Extract the (X, Y) coordinate from the center of the cell holding the provided text.  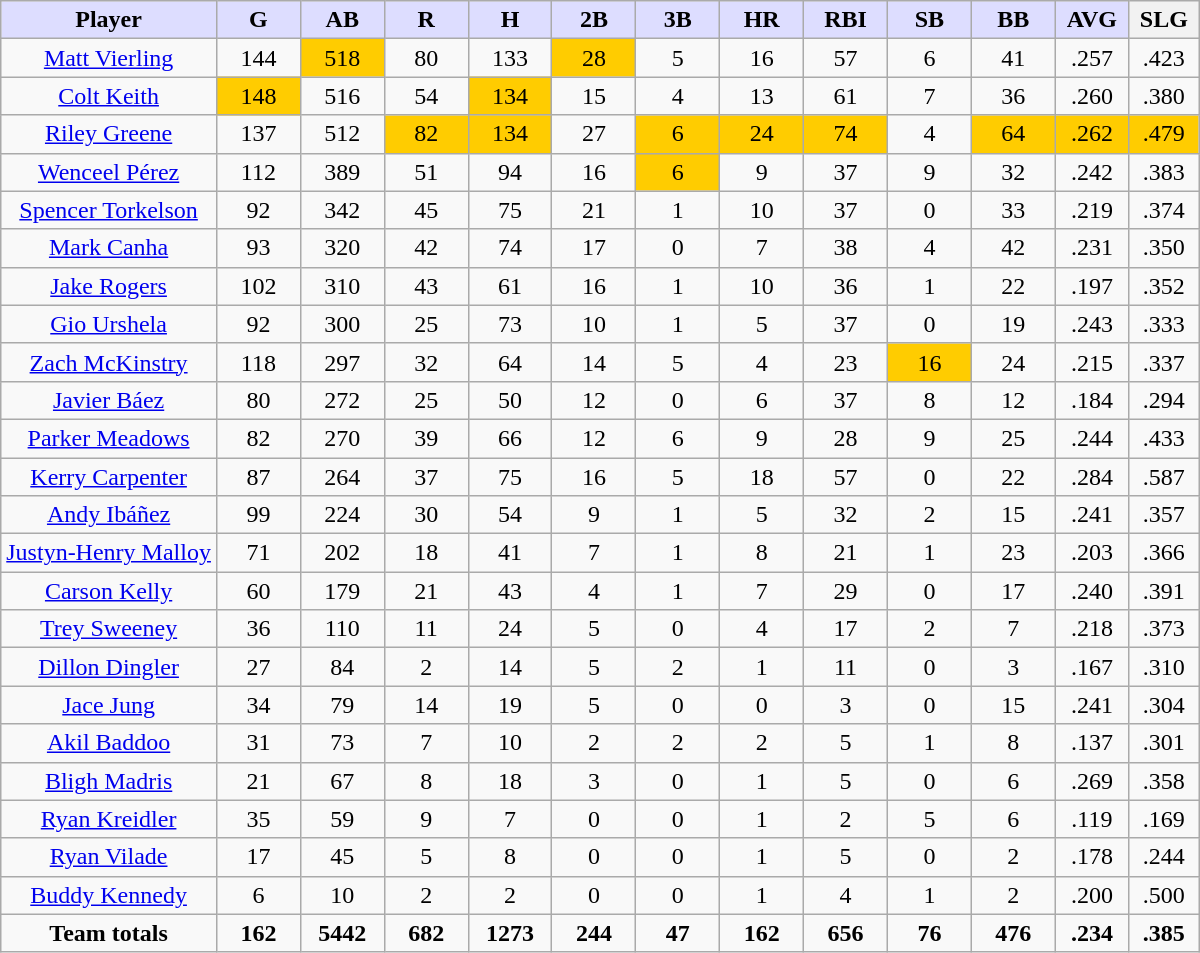
516 (342, 96)
99 (258, 515)
Riley Greene (109, 134)
110 (342, 629)
.350 (1164, 248)
179 (342, 591)
.284 (1092, 477)
476 (1013, 933)
38 (846, 248)
.169 (1164, 819)
.234 (1092, 933)
.500 (1164, 895)
202 (342, 553)
Andy Ibáñez (109, 515)
3B (678, 20)
30 (426, 515)
79 (342, 705)
Parker Meadows (109, 438)
.219 (1092, 210)
71 (258, 553)
270 (342, 438)
.294 (1164, 400)
.374 (1164, 210)
Ryan Vilade (109, 857)
66 (510, 438)
656 (846, 933)
Spencer Torkelson (109, 210)
137 (258, 134)
60 (258, 591)
76 (930, 933)
Player (109, 20)
RBI (846, 20)
224 (342, 515)
300 (342, 324)
.373 (1164, 629)
297 (342, 362)
Jake Rogers (109, 286)
.231 (1092, 248)
.197 (1092, 286)
94 (510, 172)
Mark Canha (109, 248)
Trey Sweeney (109, 629)
264 (342, 477)
.366 (1164, 553)
Buddy Kennedy (109, 895)
SLG (1164, 20)
682 (426, 933)
SB (930, 20)
.357 (1164, 515)
R (426, 20)
34 (258, 705)
133 (510, 58)
.260 (1092, 96)
.242 (1092, 172)
HR (762, 20)
.358 (1164, 781)
.137 (1092, 743)
13 (762, 96)
.301 (1164, 743)
244 (594, 933)
389 (342, 172)
47 (678, 933)
5442 (342, 933)
67 (342, 781)
.479 (1164, 134)
G (258, 20)
.215 (1092, 362)
320 (342, 248)
.262 (1092, 134)
Wenceel Pérez (109, 172)
.310 (1164, 667)
31 (258, 743)
35 (258, 819)
.240 (1092, 591)
Akil Baddoo (109, 743)
.383 (1164, 172)
Dillon Dingler (109, 667)
.333 (1164, 324)
.184 (1092, 400)
Justyn-Henry Malloy (109, 553)
.203 (1092, 553)
Bligh Madris (109, 781)
AB (342, 20)
.423 (1164, 58)
.200 (1092, 895)
Javier Báez (109, 400)
148 (258, 96)
.304 (1164, 705)
Zach McKinstry (109, 362)
518 (342, 58)
.243 (1092, 324)
39 (426, 438)
Ryan Kreidler (109, 819)
29 (846, 591)
.380 (1164, 96)
.433 (1164, 438)
512 (342, 134)
Team totals (109, 933)
.391 (1164, 591)
Matt Vierling (109, 58)
H (510, 20)
Jace Jung (109, 705)
93 (258, 248)
2B (594, 20)
Colt Keith (109, 96)
87 (258, 477)
310 (342, 286)
.167 (1092, 667)
AVG (1092, 20)
.337 (1164, 362)
.257 (1092, 58)
50 (510, 400)
.385 (1164, 933)
118 (258, 362)
51 (426, 172)
Kerry Carpenter (109, 477)
.119 (1092, 819)
59 (342, 819)
.352 (1164, 286)
.269 (1092, 781)
1273 (510, 933)
.218 (1092, 629)
112 (258, 172)
33 (1013, 210)
.178 (1092, 857)
84 (342, 667)
144 (258, 58)
342 (342, 210)
Gio Urshela (109, 324)
.587 (1164, 477)
BB (1013, 20)
Carson Kelly (109, 591)
102 (258, 286)
272 (342, 400)
